Scan for the cell matching the given text and deliver its (X, Y) coordinate at center. 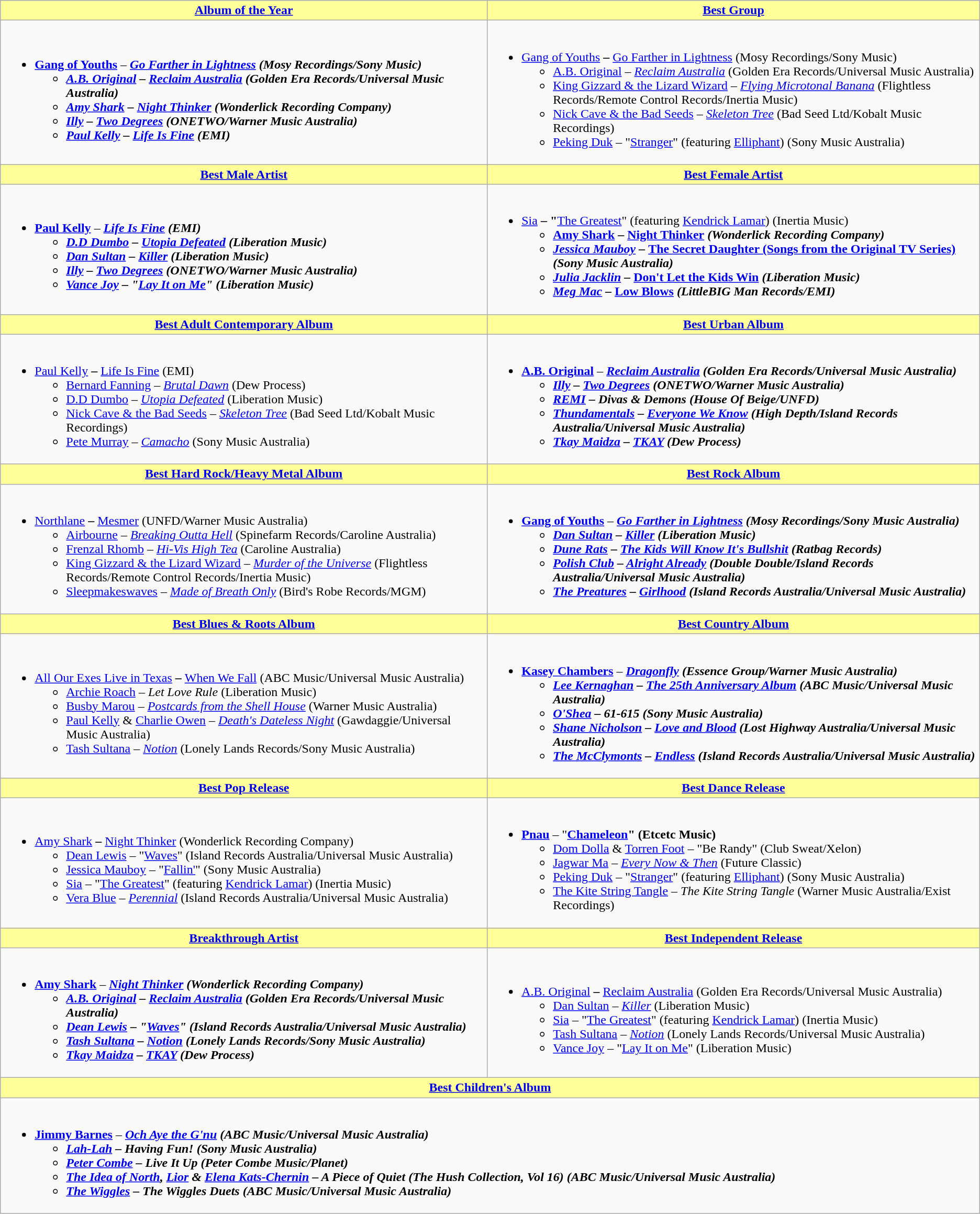
Best Female Artist (734, 174)
Best Blues & Roots Album (244, 624)
Best Male Artist (244, 174)
Best Pop Release (244, 788)
Best Urban Album (734, 324)
Best Hard Rock/Heavy Metal Album (244, 474)
Best Dance Release (734, 788)
Best Rock Album (734, 474)
Breakthrough Artist (244, 938)
Best Group (734, 10)
Best Country Album (734, 624)
Best Children's Album (490, 1088)
Best Adult Contemporary Album (244, 324)
Album of the Year (244, 10)
Best Independent Release (734, 938)
